Locate the cell with the specified text and output its (x, y) center coordinate. 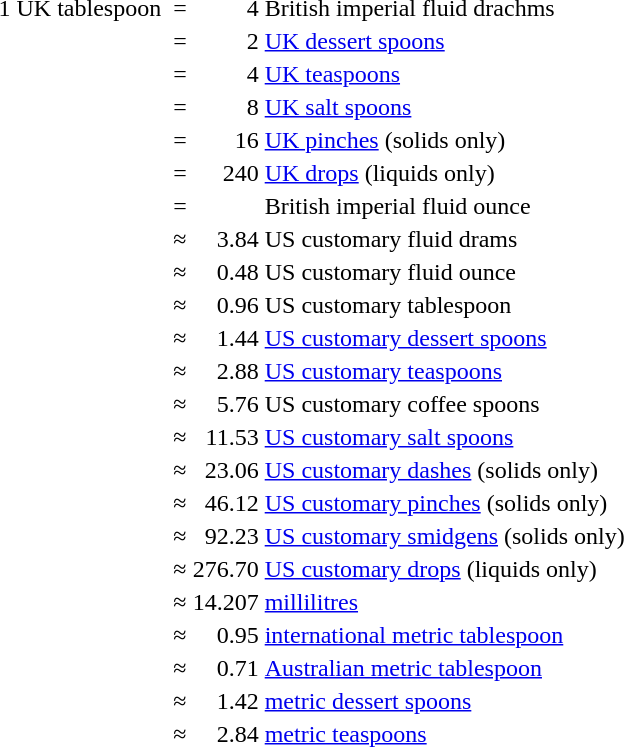
1.42 (226, 701)
3.84 (226, 239)
2.88 (226, 371)
0.96 (226, 305)
5.76 (226, 404)
276.70 (226, 569)
1.44 (226, 338)
23.06 (226, 470)
4 (226, 74)
0.48 (226, 272)
8 (226, 107)
0.71 (226, 668)
2 (226, 41)
16 (226, 140)
92.23 (226, 536)
14.207 (226, 602)
46.12 (226, 503)
240 (226, 173)
11.53 (226, 437)
0.95 (226, 635)
